From the cell containing the given text, extract its center point as [x, y] coordinate. 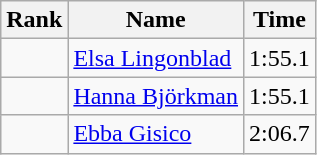
Elsa Lingonblad [156, 58]
Rank [34, 20]
Name [156, 20]
Ebba Gisico [156, 134]
Time [280, 20]
Hanna Björkman [156, 96]
2:06.7 [280, 134]
